Identify which cell holds the provided text, then report its [X, Y] central coordinate. 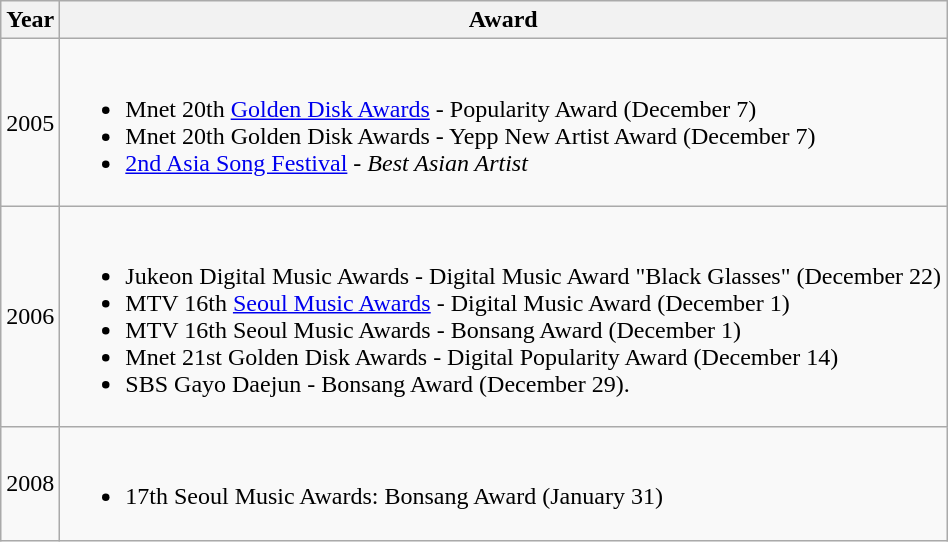
17th Seoul Music Awards: Bonsang Award (January 31) [504, 484]
2008 [30, 484]
2005 [30, 122]
Award [504, 20]
2006 [30, 316]
Year [30, 20]
